Identify which cell holds the provided text, then report its (x, y) central coordinate. 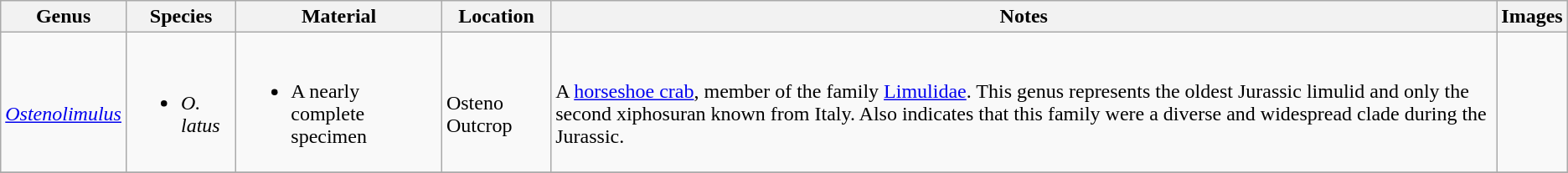
Osteno Outcrop (496, 102)
Location (496, 17)
A nearly complete specimen (339, 102)
Material (339, 17)
O. latus (181, 102)
Ostenolimulus (64, 102)
Notes (1024, 17)
Images (1532, 17)
Species (181, 17)
Genus (64, 17)
